Search for the cell housing the specified text and yield its (x, y) center coordinate. 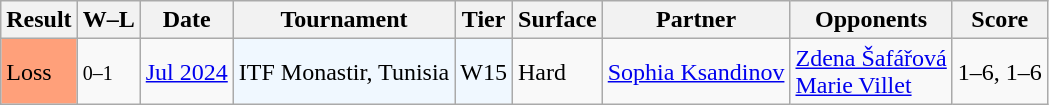
Hard (558, 72)
Partner (696, 20)
Zdena Šafářová Marie Villet (871, 72)
Jul 2024 (186, 72)
Score (1000, 20)
Sophia Ksandinov (696, 72)
0–1 (108, 72)
1–6, 1–6 (1000, 72)
Date (186, 20)
W–L (108, 20)
Loss (39, 72)
Opponents (871, 20)
Surface (558, 20)
Tournament (344, 20)
ITF Monastir, Tunisia (344, 72)
Tier (484, 20)
W15 (484, 72)
Result (39, 20)
